For the text-containing cell, return its midpoint in [x, y] coordinate format. 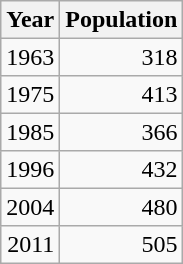
505 [122, 244]
1996 [30, 170]
1975 [30, 94]
413 [122, 94]
480 [122, 206]
2004 [30, 206]
1985 [30, 132]
2011 [30, 244]
Year [30, 20]
318 [122, 56]
1963 [30, 56]
432 [122, 170]
366 [122, 132]
Population [122, 20]
